Search for the cell housing the specified text and yield its (x, y) center coordinate. 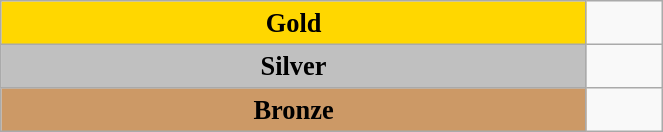
Bronze (294, 109)
Silver (294, 66)
Gold (294, 22)
